Output the [x, y] coordinate of the center of the cell containing the given text.  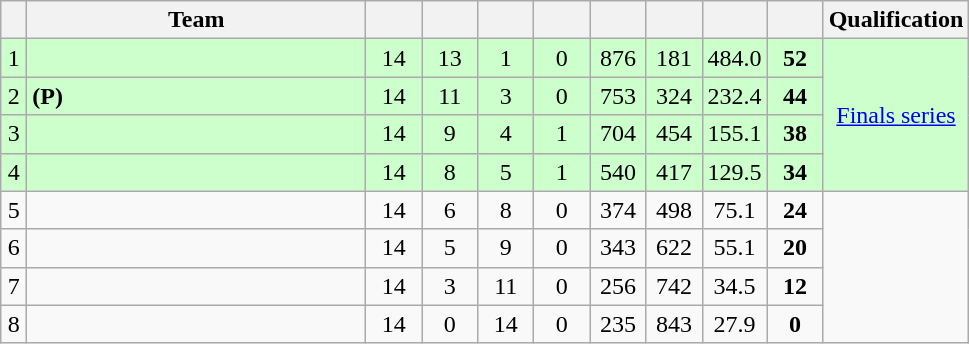
454 [674, 134]
129.5 [734, 172]
232.4 [734, 96]
Finals series [896, 115]
374 [618, 210]
38 [795, 134]
44 [795, 96]
540 [618, 172]
155.1 [734, 134]
75.1 [734, 210]
20 [795, 248]
24 [795, 210]
484.0 [734, 58]
34 [795, 172]
(P) [196, 96]
622 [674, 248]
Team [196, 20]
12 [795, 286]
27.9 [734, 324]
753 [618, 96]
343 [618, 248]
498 [674, 210]
324 [674, 96]
843 [674, 324]
52 [795, 58]
Qualification [896, 20]
742 [674, 286]
34.5 [734, 286]
256 [618, 286]
417 [674, 172]
181 [674, 58]
235 [618, 324]
876 [618, 58]
7 [14, 286]
55.1 [734, 248]
2 [14, 96]
13 [450, 58]
704 [618, 134]
